Capture the cell that displays the provided text and extract its (X, Y) central coordinate. 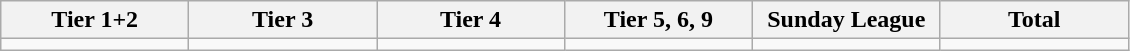
Sunday League (846, 20)
Tier 1+2 (95, 20)
Tier 4 (471, 20)
Total (1034, 20)
Tier 5, 6, 9 (658, 20)
Tier 3 (283, 20)
